Detect which cell encompasses the target text, then output its [X, Y] center coordinate. 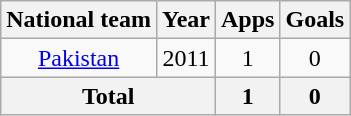
Apps [248, 20]
Goals [315, 20]
Pakistan [79, 58]
Total [108, 96]
2011 [186, 58]
National team [79, 20]
Year [186, 20]
